Identify which cell holds the provided text, then report its [X, Y] central coordinate. 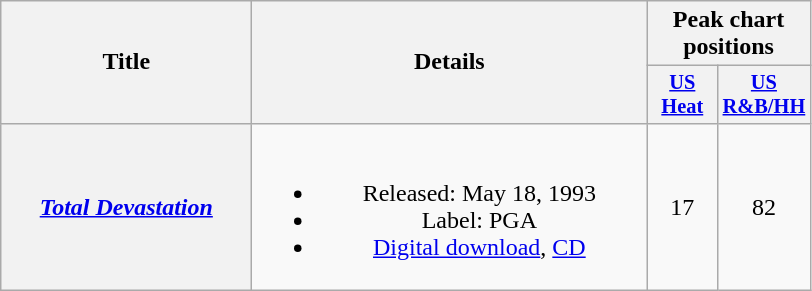
USHeat [682, 95]
Details [450, 62]
Released: May 18, 1993Label: PGADigital download, CD [450, 206]
USR&B/HH [764, 95]
Total Devastation [126, 206]
17 [682, 206]
82 [764, 206]
Title [126, 62]
Peak chart positions [728, 34]
